Locate the cell with the specified text and output its [x, y] center coordinate. 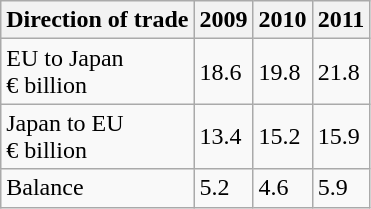
2011 [341, 20]
Japan to EU€ billion [98, 136]
21.8 [341, 72]
15.2 [282, 136]
2009 [224, 20]
EU to Japan€ billion [98, 72]
15.9 [341, 136]
5.9 [341, 188]
4.6 [282, 188]
19.8 [282, 72]
Direction of trade [98, 20]
2010 [282, 20]
13.4 [224, 136]
Balance [98, 188]
18.6 [224, 72]
5.2 [224, 188]
